Return the (x, y) coordinate for the center point of the cell that contains the specified text.  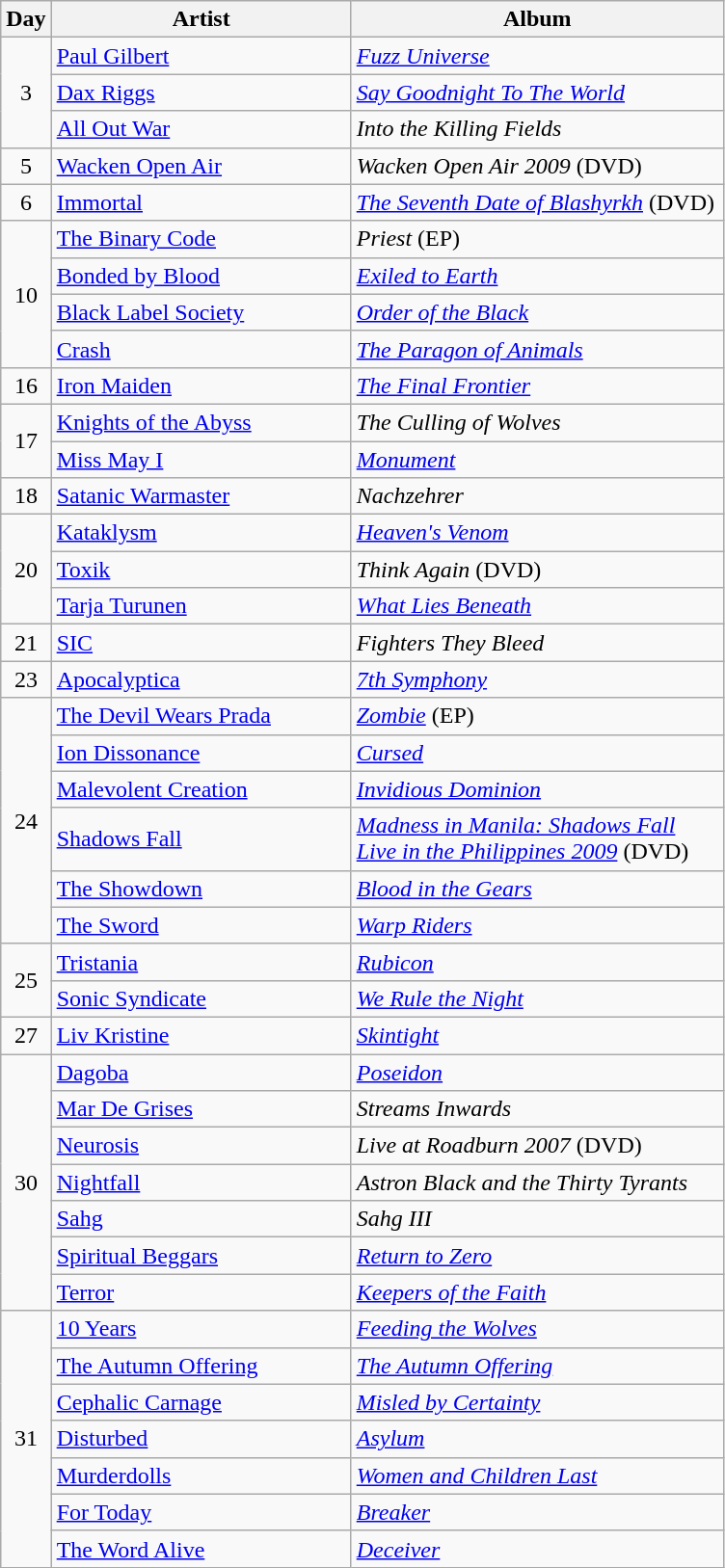
27 (26, 1035)
Toxik (201, 570)
31 (26, 1439)
7th Symphony (537, 679)
We Rule the Night (537, 998)
Satanic Warmaster (201, 496)
Women and Children Last (537, 1475)
The Devil Wears Prada (201, 716)
Priest (EP) (537, 239)
24 (26, 821)
Malevolent Creation (201, 789)
The Word Alive (201, 1549)
23 (26, 679)
Rubicon (537, 962)
Disturbed (201, 1439)
Crash (201, 349)
20 (26, 570)
Apocalyptica (201, 679)
Tarja Turunen (201, 606)
The Paragon of Animals (537, 349)
5 (26, 166)
Zombie (EP) (537, 716)
Exiled to Earth (537, 276)
Heaven's Venom (537, 533)
17 (26, 440)
Spiritual Beggars (201, 1256)
For Today (201, 1512)
10 Years (201, 1329)
Wacken Open Air 2009 (DVD) (537, 166)
Order of the Black (537, 312)
SIC (201, 643)
Neurosis (201, 1146)
Into the Killing Fields (537, 129)
Shadows Fall (201, 838)
Miss May I (201, 460)
Sonic Syndicate (201, 998)
Monument (537, 460)
16 (26, 385)
Mar De Grises (201, 1109)
Keepers of the Faith (537, 1292)
Nightfall (201, 1183)
Sahg (201, 1219)
Blood in the Gears (537, 889)
Dax Riggs (201, 93)
Dagoba (201, 1073)
Murderdolls (201, 1475)
Paul Gilbert (201, 56)
The Binary Code (201, 239)
Misled by Certainty (537, 1402)
Cursed (537, 753)
18 (26, 496)
Skintight (537, 1035)
Album (537, 19)
Knights of the Abyss (201, 422)
Wacken Open Air (201, 166)
Deceiver (537, 1549)
Invidious Dominion (537, 789)
The Showdown (201, 889)
Feeding the Wolves (537, 1329)
21 (26, 643)
6 (26, 202)
Warp Riders (537, 925)
Streams Inwards (537, 1109)
Breaker (537, 1512)
Astron Black and the Thirty Tyrants (537, 1183)
Black Label Society (201, 312)
Fighters They Bleed (537, 643)
Think Again (DVD) (537, 570)
All Out War (201, 129)
Iron Maiden (201, 385)
25 (26, 980)
Nachzehrer (537, 496)
Sahg III (537, 1219)
Bonded by Blood (201, 276)
Madness in Manila: Shadows Fall Live in the Philippines 2009 (DVD) (537, 838)
3 (26, 93)
Liv Kristine (201, 1035)
Kataklysm (201, 533)
Artist (201, 19)
The Final Frontier (537, 385)
The Culling of Wolves (537, 422)
30 (26, 1183)
The Sword (201, 925)
Day (26, 19)
Immortal (201, 202)
Terror (201, 1292)
Cephalic Carnage (201, 1402)
Asylum (537, 1439)
10 (26, 294)
Tristania (201, 962)
What Lies Beneath (537, 606)
Ion Dissonance (201, 753)
Fuzz Universe (537, 56)
Poseidon (537, 1073)
Say Goodnight To The World (537, 93)
Return to Zero (537, 1256)
Live at Roadburn 2007 (DVD) (537, 1146)
The Seventh Date of Blashyrkh (DVD) (537, 202)
